Output the [X, Y] coordinate of the center of the cell containing the given text.  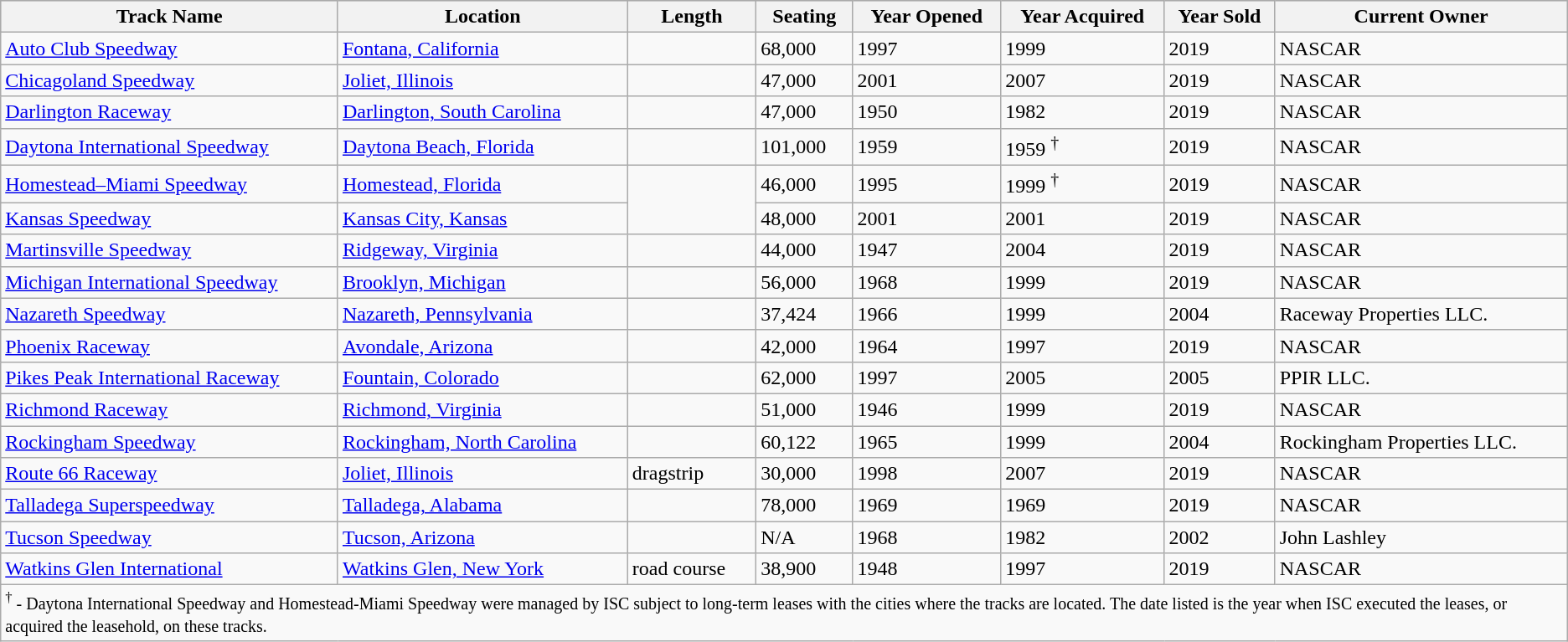
1964 [926, 346]
1966 [926, 314]
Raceway Properties LLC. [1421, 314]
1948 [926, 569]
51,000 [804, 409]
78,000 [804, 506]
1950 [926, 112]
Avondale, Arizona [482, 346]
Pikes Peak International Raceway [169, 377]
Year Opened [926, 17]
road course [692, 569]
Watkins Glen, New York [482, 569]
Chicagoland Speedway [169, 80]
Rockingham, North Carolina [482, 442]
N/A [804, 537]
1965 [926, 442]
John Lashley [1421, 537]
56,000 [804, 282]
Kansas City, Kansas [482, 218]
Watkins Glen International [169, 569]
Daytona International Speedway [169, 147]
Daytona Beach, Florida [482, 147]
62,000 [804, 377]
1995 [926, 184]
101,000 [804, 147]
42,000 [804, 346]
Talladega Superspeedway [169, 506]
Seating [804, 17]
Kansas Speedway [169, 218]
Location [482, 17]
Darlington, South Carolina [482, 112]
37,424 [804, 314]
Phoenix Raceway [169, 346]
Current Owner [1421, 17]
Rockingham Properties LLC. [1421, 442]
Rockingham Speedway [169, 442]
1946 [926, 409]
1959 † [1082, 147]
Nazareth, Pennsylvania [482, 314]
Tucson, Arizona [482, 537]
1947 [926, 250]
Michigan International Speedway [169, 282]
Ridgeway, Virginia [482, 250]
dragstrip [692, 474]
Richmond Raceway [169, 409]
Talladega, Alabama [482, 506]
Martinsville Speedway [169, 250]
Length [692, 17]
60,122 [804, 442]
Homestead, Florida [482, 184]
Fontana, California [482, 49]
38,900 [804, 569]
Fountain, Colorado [482, 377]
Auto Club Speedway [169, 49]
1998 [926, 474]
Year Acquired [1082, 17]
Year Sold [1220, 17]
Richmond, Virginia [482, 409]
48,000 [804, 218]
1959 [926, 147]
Route 66 Raceway [169, 474]
Brooklyn, Michigan [482, 282]
PPIR LLC. [1421, 377]
44,000 [804, 250]
Homestead–Miami Speedway [169, 184]
1999 † [1082, 184]
68,000 [804, 49]
Track Name [169, 17]
Tucson Speedway [169, 537]
46,000 [804, 184]
Darlington Raceway [169, 112]
30,000 [804, 474]
2002 [1220, 537]
Nazareth Speedway [169, 314]
